Return [x, y] of the center of cell containing provided text 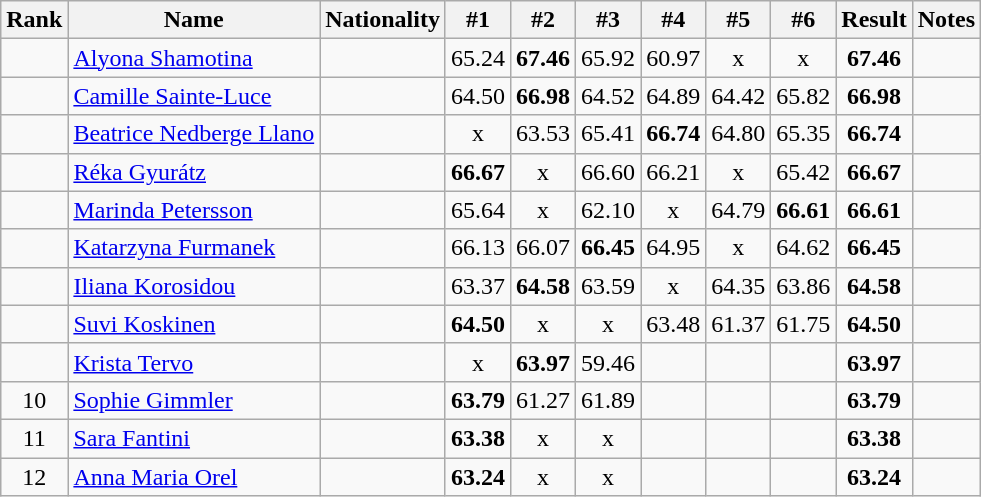
64.80 [738, 134]
64.62 [804, 248]
63.86 [804, 286]
Krista Tervo [194, 362]
64.42 [738, 96]
59.46 [608, 362]
61.75 [804, 324]
Nationality [383, 20]
64.95 [674, 248]
64.35 [738, 286]
Alyona Shamotina [194, 58]
Beatrice Nedberge Llano [194, 134]
#4 [674, 20]
64.52 [608, 96]
64.79 [738, 210]
Suvi Koskinen [194, 324]
65.24 [478, 58]
Katarzyna Furmanek [194, 248]
#1 [478, 20]
#6 [804, 20]
Notes [946, 20]
65.41 [608, 134]
Name [194, 20]
Camille Sainte-Luce [194, 96]
Sophie Gimmler [194, 400]
65.92 [608, 58]
63.53 [542, 134]
62.10 [608, 210]
66.21 [674, 172]
Sara Fantini [194, 438]
Result [874, 20]
65.64 [478, 210]
65.35 [804, 134]
Rank [34, 20]
63.59 [608, 286]
#5 [738, 20]
10 [34, 400]
63.48 [674, 324]
66.13 [478, 248]
65.42 [804, 172]
12 [34, 477]
Marinda Petersson [194, 210]
66.07 [542, 248]
#3 [608, 20]
#2 [542, 20]
61.27 [542, 400]
60.97 [674, 58]
Réka Gyurátz [194, 172]
64.89 [674, 96]
66.60 [608, 172]
61.37 [738, 324]
63.37 [478, 286]
Anna Maria Orel [194, 477]
65.82 [804, 96]
11 [34, 438]
61.89 [608, 400]
Iliana Korosidou [194, 286]
